Search for the cell housing the specified text and yield its (X, Y) center coordinate. 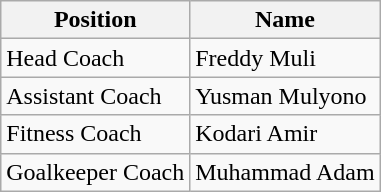
Assistant Coach (96, 96)
Freddy Muli (285, 58)
Goalkeeper Coach (96, 172)
Muhammad Adam (285, 172)
Position (96, 20)
Name (285, 20)
Head Coach (96, 58)
Kodari Amir (285, 134)
Yusman Mulyono (285, 96)
Fitness Coach (96, 134)
